From the cell containing the given text, extract its center point as [X, Y] coordinate. 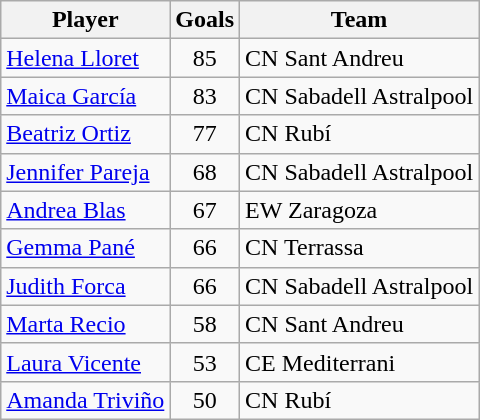
CN Terrassa [360, 248]
Marta Recio [86, 324]
67 [205, 210]
Andrea Blas [86, 210]
68 [205, 172]
58 [205, 324]
Judith Forca [86, 286]
77 [205, 134]
Player [86, 20]
CE Mediterrani [360, 362]
Team [360, 20]
85 [205, 58]
50 [205, 400]
53 [205, 362]
Goals [205, 20]
Beatriz Ortiz [86, 134]
83 [205, 96]
Amanda Triviño [86, 400]
EW Zaragoza [360, 210]
Gemma Pané [86, 248]
Laura Vicente [86, 362]
Jennifer Pareja [86, 172]
Maica García [86, 96]
Helena Lloret [86, 58]
